Locate the cell with the specified text and output its [x, y] center coordinate. 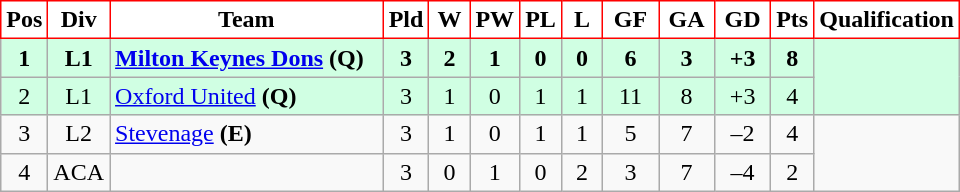
GD [743, 20]
–2 [743, 134]
Stevenage (E) [247, 134]
PW [495, 20]
W [450, 20]
Oxford United (Q) [247, 96]
Pts [792, 20]
Pos [24, 20]
L [582, 20]
GA [687, 20]
–4 [743, 172]
L2 [79, 134]
6 [630, 58]
Qualification [887, 20]
Div [79, 20]
Team [247, 20]
PL [541, 20]
Milton Keynes Dons (Q) [247, 58]
Pld [406, 20]
5 [630, 134]
11 [630, 96]
GF [630, 20]
ACA [79, 172]
